Pinpoint the cell where the given text exists, returning its (x, y) midpoint coordinate. 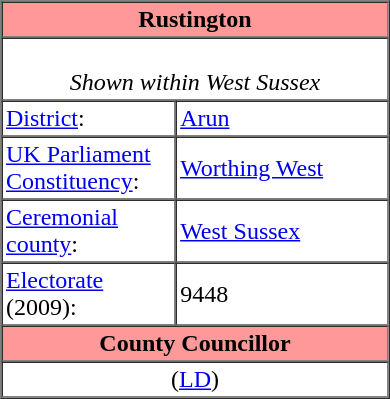
Rustington (196, 20)
Shown within West Sussex (196, 70)
Electorate (2009): (89, 294)
District: (89, 118)
(LD) (196, 380)
Ceremonial county: (89, 232)
County Councillor (196, 344)
UK Parliament Constituency: (89, 168)
Worthing West (282, 168)
Arun (282, 118)
9448 (282, 294)
West Sussex (282, 232)
